Locate the cell with the specified text and output its [X, Y] center coordinate. 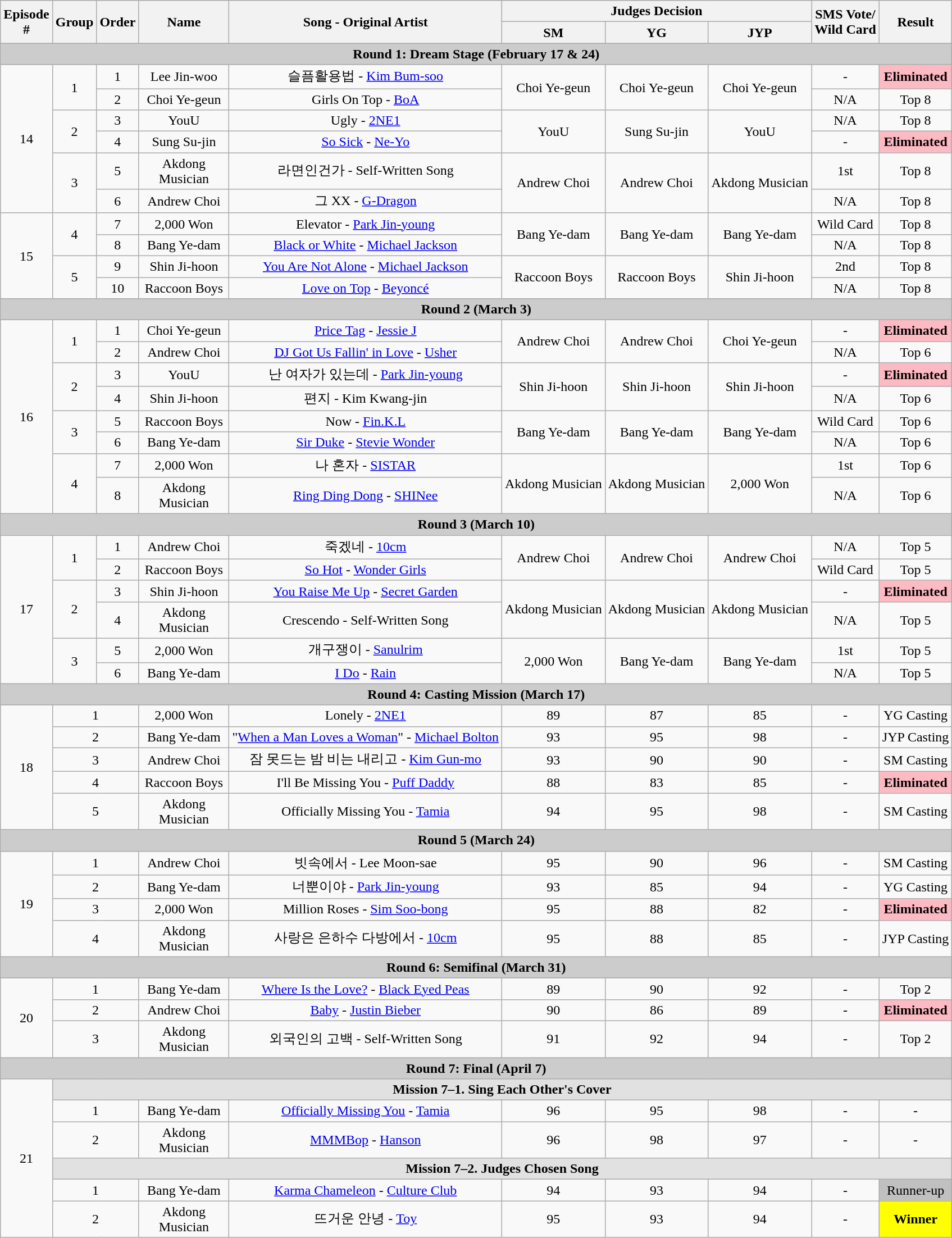
Girls On Top - BoA [366, 99]
Lonely - 2NE1 [366, 716]
MMMBop - Hanson [366, 1140]
You Are Not Alone - Michael Jackson [366, 266]
YG [657, 33]
SM [553, 33]
82 [760, 909]
"When a Man Loves a Woman" - Michael Bolton [366, 737]
Group [74, 22]
Runner-up [915, 1190]
Where Is the Love? - Black Eyed Peas [366, 989]
Round 1: Dream Stage (February 17 & 24) [476, 54]
빗속에서 - Lee Moon-sae [366, 863]
Winner [915, 1219]
슬픔활용법 - Kim Bum-soo [366, 76]
Lee Jin-woo [184, 76]
19 [26, 904]
Round 4: Casting Mission (March 17) [476, 694]
잠 못드는 밤 비는 내리고 - Kim Gun-mo [366, 759]
개구쟁이 - Sanulrim [366, 650]
Karma Chameleon - Culture Club [366, 1190]
Black or White - Michael Jackson [366, 245]
Baby - Justin Bieber [366, 1010]
9 [118, 266]
너뿐이야 - Park Jin-young [366, 887]
난 여자가 있는데 - Park Jin-young [366, 375]
Judges Decision [656, 11]
Round 2 (March 3) [476, 309]
So Sick - Ne-Yo [366, 142]
편지 - Kim Kwang-jin [366, 399]
SMS Vote/Wild Card [846, 22]
20 [26, 1018]
Elevator - Park Jin-young [366, 224]
Round 7: Final (April 7) [476, 1068]
Crescendo - Self-Written Song [366, 620]
Round 3 (March 10) [476, 525]
I'll Be Missing You - Puff Daddy [366, 782]
87 [657, 716]
86 [657, 1010]
Song - Original Artist [366, 22]
Name [184, 22]
Round 6: Semifinal (March 31) [476, 967]
Mission 7–1. Sing Each Other's Cover [502, 1090]
그 XX - G-Dragon [366, 201]
18 [26, 767]
I Do - Rain [366, 673]
뜨거운 안녕 - Toy [366, 1219]
14 [26, 139]
17 [26, 609]
사랑은 은하수 다방에서 - 10cm [366, 938]
83 [657, 782]
91 [553, 1039]
10 [118, 288]
2nd [846, 266]
Love on Top - Beyoncé [366, 288]
16 [26, 417]
You Raise Me Up - Secret Garden [366, 591]
So Hot - Wonder Girls [366, 570]
나 혼자 - SISTAR [366, 465]
Price Tag - Jessie J [366, 331]
Result [915, 22]
Order [118, 22]
JYP [760, 33]
외국인의 고백 - Self-Written Song [366, 1039]
Now - Fin.K.L [366, 421]
Sir Duke - Stevie Wonder [366, 443]
15 [26, 256]
Ugly - 2NE1 [366, 121]
DJ Got Us Fallin' in Love - Usher [366, 352]
Round 5 (March 24) [476, 840]
Episode# [26, 22]
97 [760, 1140]
Mission 7–2. Judges Chosen Song [502, 1169]
21 [26, 1158]
Million Roses - Sim Soo-bong [366, 909]
Ring Ding Dong - SHINee [366, 495]
죽겠네 - 10cm [366, 547]
라면인건가 - Self-Written Song [366, 171]
